Determine the [x, y] coordinate at the center of the cell enclosing the given text.  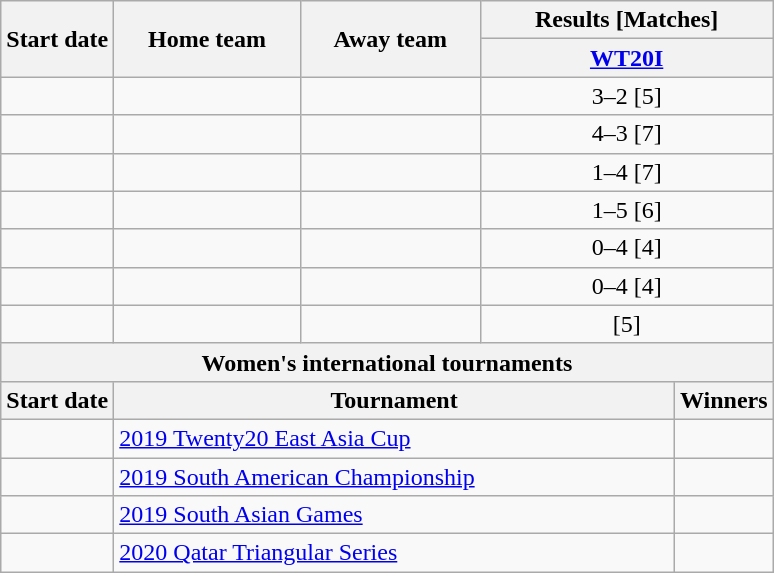
Women's international tournaments [387, 362]
1–4 [7] [626, 172]
2019 South American Championship [394, 477]
3–2 [5] [626, 96]
Away team [390, 39]
2020 Qatar Triangular Series [394, 553]
1–5 [6] [626, 210]
Results [Matches] [626, 20]
Home team [207, 39]
2019 South Asian Games [394, 515]
Tournament [394, 400]
2019 Twenty20 East Asia Cup [394, 438]
Winners [724, 400]
4–3 [7] [626, 134]
[5] [626, 324]
WT20I [626, 58]
